Capture the cell that displays the provided text and extract its [x, y] central coordinate. 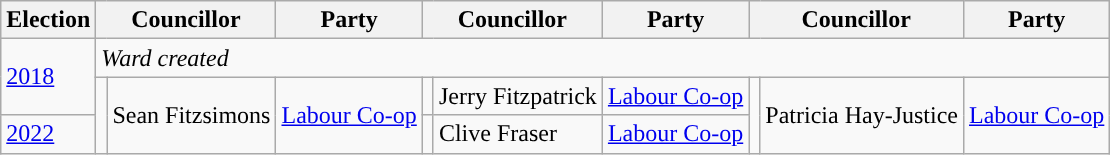
Clive Fraser [518, 134]
2018 [48, 77]
Ward created [603, 58]
Sean Fitzsimons [192, 115]
Jerry Fitzpatrick [518, 96]
2022 [48, 134]
Election [48, 20]
Patricia Hay-Justice [862, 115]
